Identify which cell holds the provided text, then report its [X, Y] central coordinate. 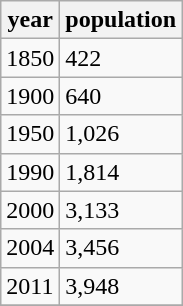
3,456 [121, 248]
640 [121, 96]
422 [121, 58]
1990 [30, 172]
population [121, 20]
2004 [30, 248]
2011 [30, 286]
2000 [30, 210]
1900 [30, 96]
1,814 [121, 172]
3,948 [121, 286]
1850 [30, 58]
1,026 [121, 134]
3,133 [121, 210]
1950 [30, 134]
year [30, 20]
